For the text-containing cell, return its midpoint in [x, y] coordinate format. 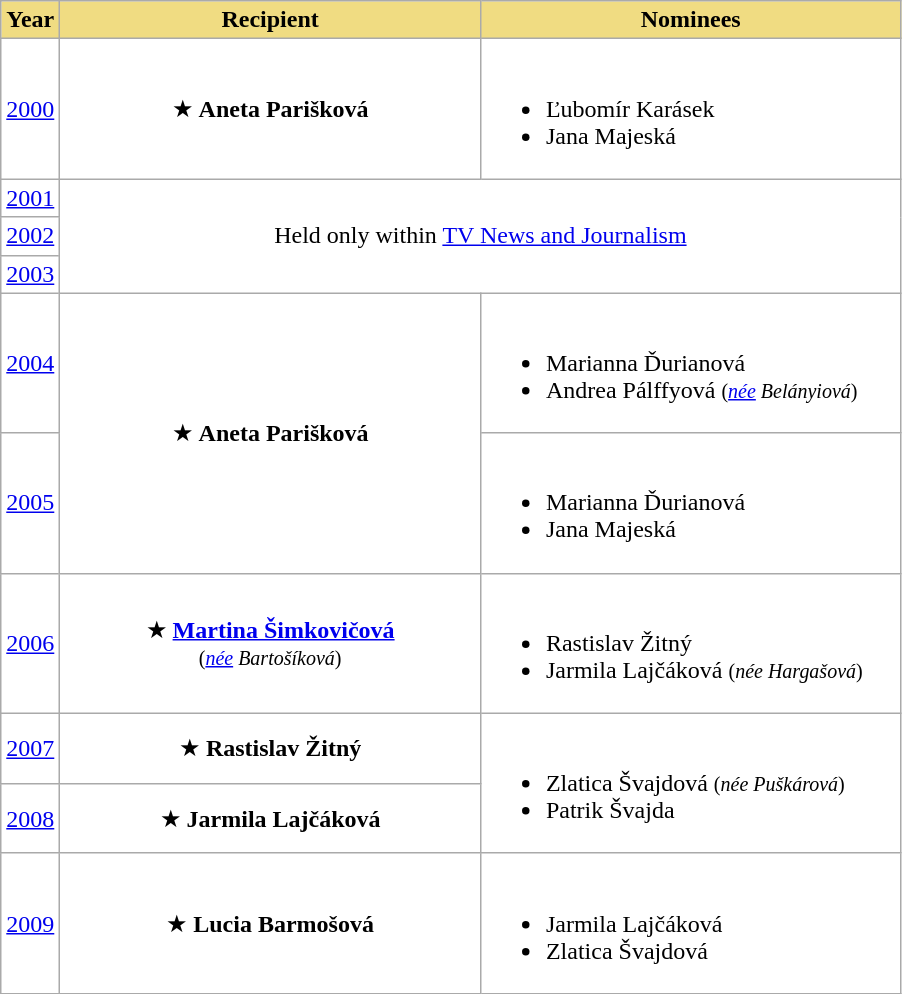
2004 [30, 363]
Rastislav ŽitnýJarmila Lajčáková (née Hargašová) [690, 643]
Jarmila LajčákováZlatica Švajdová [690, 923]
Held only within TV News and Journalism [480, 236]
2000 [30, 109]
Marianna ĎurianováJana Majeská [690, 503]
Zlatica Švajdová (née Puškárová)Patrik Švajda [690, 783]
Nominees [690, 20]
Year [30, 20]
2002 [30, 236]
2001 [30, 198]
★ Martina Šimkovičová (née Bartošíková) [270, 643]
Ľubomír KarásekJana Majeská [690, 109]
★ Lucia Barmošová [270, 923]
★ Jarmila Lajčáková [270, 818]
2006 [30, 643]
2008 [30, 818]
Recipient [270, 20]
★ Rastislav Žitný [270, 748]
2009 [30, 923]
2007 [30, 748]
2005 [30, 503]
Marianna ĎurianováAndrea Pálffyová (née Belányiová) [690, 363]
2003 [30, 274]
